Capture the cell that displays the provided text and extract its (x, y) central coordinate. 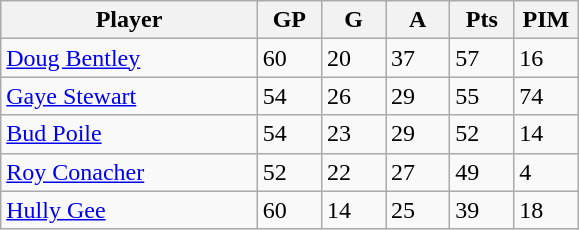
Gaye Stewart (130, 96)
G (353, 20)
Bud Poile (130, 134)
A (418, 20)
49 (482, 172)
27 (418, 172)
Roy Conacher (130, 172)
22 (353, 172)
PIM (546, 20)
Doug Bentley (130, 58)
26 (353, 96)
25 (418, 210)
74 (546, 96)
GP (289, 20)
37 (418, 58)
20 (353, 58)
Hully Gee (130, 210)
Pts (482, 20)
16 (546, 58)
23 (353, 134)
4 (546, 172)
57 (482, 58)
39 (482, 210)
Player (130, 20)
55 (482, 96)
18 (546, 210)
